Extract the (x, y) coordinate from the center of the cell holding the provided text.  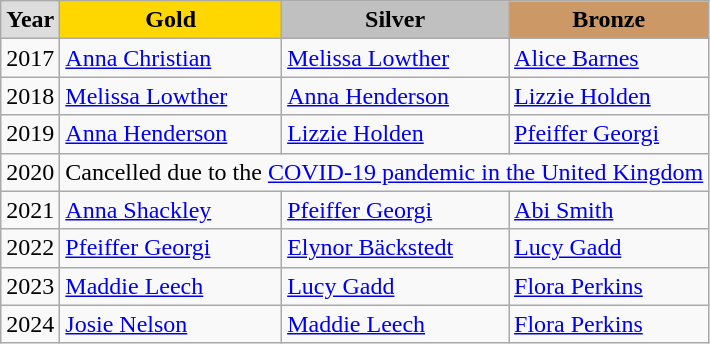
Anna Christian (171, 58)
2023 (30, 286)
2022 (30, 248)
2019 (30, 134)
Bronze (609, 20)
2020 (30, 172)
Year (30, 20)
Silver (396, 20)
Elynor Bäckstedt (396, 248)
2017 (30, 58)
2018 (30, 96)
Anna Shackley (171, 210)
Alice Barnes (609, 58)
Abi Smith (609, 210)
Josie Nelson (171, 324)
Gold (171, 20)
2021 (30, 210)
Cancelled due to the COVID-19 pandemic in the United Kingdom (384, 172)
2024 (30, 324)
